Return (X, Y) of the center of cell containing provided text 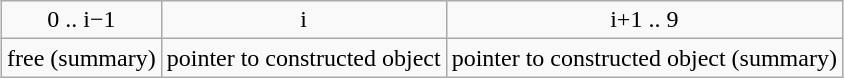
free (summary) (82, 58)
i (304, 20)
pointer to constructed object (summary) (644, 58)
pointer to constructed object (304, 58)
0 .. i−1 (82, 20)
i+1 .. 9 (644, 20)
